Extract the [x, y] coordinate from the center of the cell holding the provided text.  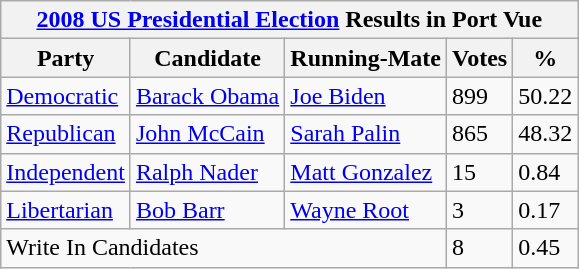
Candidate [207, 58]
John McCain [207, 134]
48.32 [546, 134]
0.17 [546, 210]
0.45 [546, 248]
50.22 [546, 96]
8 [480, 248]
Independent [66, 172]
899 [480, 96]
15 [480, 172]
Libertarian [66, 210]
Write In Candidates [224, 248]
2008 US Presidential Election Results in Port Vue [290, 20]
Wayne Root [366, 210]
Votes [480, 58]
Bob Barr [207, 210]
865 [480, 134]
Barack Obama [207, 96]
Ralph Nader [207, 172]
Matt Gonzalez [366, 172]
% [546, 58]
Republican [66, 134]
Party [66, 58]
0.84 [546, 172]
Joe Biden [366, 96]
Running-Mate [366, 58]
Sarah Palin [366, 134]
3 [480, 210]
Democratic [66, 96]
